Provide the [x, y] coordinate of the cell's center where the given text is located.  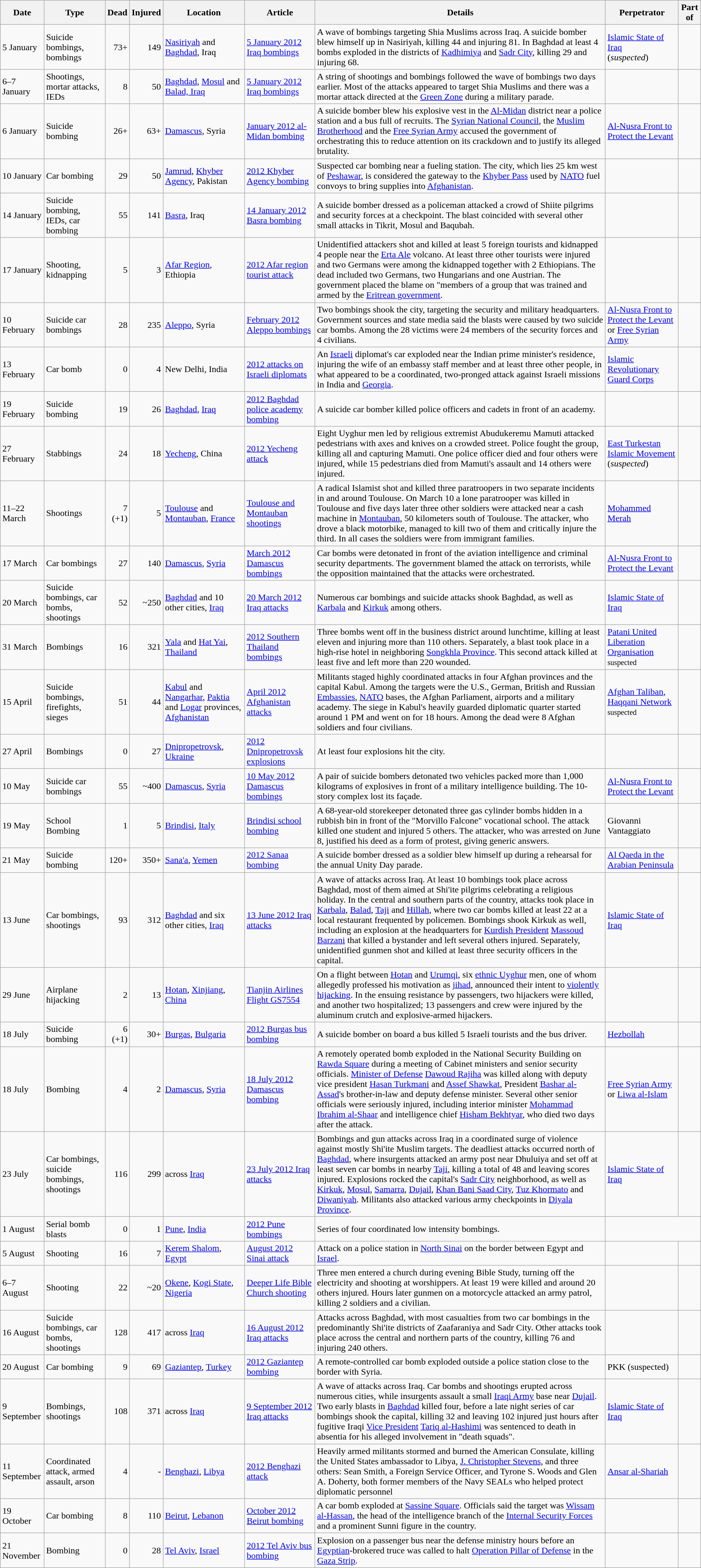
21 November [22, 1550]
2012 attacks on Israeli diplomats [280, 369]
Basra, Iraq [204, 215]
Islamic State of Iraq(suspected) [642, 47]
Nasiriyah and Baghdad, Iraq [204, 47]
9 September 2012 Iraq attacks [280, 1412]
Tianjin Airlines Flight GS7554 [280, 995]
Okene, Kogi State, Nigeria [204, 1287]
321 [146, 647]
6–7 August [22, 1287]
371 [146, 1412]
2012 Yecheng attack [280, 453]
116 [118, 1174]
New Delhi, India [204, 369]
299 [146, 1174]
Car bomb [75, 369]
44 [146, 702]
350+ [146, 860]
Location [204, 13]
January 2012 al-Midan bombing [280, 131]
17 March [22, 563]
Type [75, 13]
A suicide bomber on board a bus killed 5 Israeli tourists and the bus driver. [460, 1034]
24 [118, 453]
19 [118, 409]
10 May 2012 Damascus bombings [280, 786]
11–22 March [22, 513]
10 February [22, 324]
2012 Sanaa bombing [280, 860]
18 July 2012 Damascus bombing [280, 1089]
Aleppo, Syria [204, 324]
3 [146, 270]
17 January [22, 270]
Yala and Hat Yai, Thailand [204, 647]
Attack on a police station in North Sinai on the border between Egypt and Israel. [460, 1253]
10 May [22, 786]
Sana'a, Yemen [204, 860]
- [146, 1471]
19 February [22, 409]
Coordinated attack, armed assault, arson [75, 1471]
Deeper Life Bible Church shooting [280, 1287]
6 January [22, 131]
Beirut, Lebanon [204, 1516]
2012 Burgas bus bombing [280, 1034]
26+ [118, 131]
~20 [146, 1287]
Baghdad, Mosul and Balad, Iraq [204, 87]
19 May [22, 826]
22 [118, 1287]
29 [118, 176]
30+ [146, 1034]
312 [146, 920]
10 January [22, 176]
Series of four coordinated low intensity bombings. [460, 1229]
2012 Benghazi attack [280, 1471]
9 September [22, 1412]
52 [118, 602]
Shootings, mortar attacks, IEDs [75, 87]
Brindisi, Italy [204, 826]
Suicide bombings, firefights, sieges [75, 702]
A suicide car bomber killed police officers and cadets in front of an academy. [460, 409]
Benghazi, Libya [204, 1471]
7 (+1) [118, 513]
Al Qaeda in the Arabian Peninsula [642, 860]
6 (+1) [118, 1034]
27 April [22, 752]
Car bombings [75, 563]
2012 Baghdad police academy bombing [280, 409]
1 August [22, 1229]
108 [118, 1412]
73+ [118, 47]
13 February [22, 369]
School Bombing [75, 826]
Date [22, 13]
Burgas, Bulgaria [204, 1034]
Tel Aviv, Israel [204, 1550]
140 [146, 563]
Jamrud, Khyber Agency, Pakistan [204, 176]
Pune, India [204, 1229]
11 September [22, 1471]
149 [146, 47]
Perpetrator [642, 13]
20 March 2012 Iraq attacks [280, 602]
16 August 2012 Iraq attacks [280, 1332]
Dnipropetrovsk, Ukraine [204, 752]
2012 Tel Aviv bus bombing [280, 1550]
2012 Southern Thailand bombings [280, 647]
63+ [146, 131]
51 [118, 702]
Baghdad and 10 other cities, Iraq [204, 602]
A remote-controlled car bomb exploded outside a police station close to the border with Syria. [460, 1367]
Suicide bombings, bombings [75, 47]
18 [146, 453]
Islamic Revolutionary Guard Corps [642, 369]
Suicide bombing, IEDs, car bombing [75, 215]
2012 Dnipropetrovsk explosions [280, 752]
31 March [22, 647]
Kabul and Nangarhar, Paktia and Logar provinces, Afghanistan [204, 702]
October 2012 Beirut bombing [280, 1516]
15 April [22, 702]
Giovanni Vantaggiato [642, 826]
Patani United Liberation Organisation suspected [642, 647]
~250 [146, 602]
PKK (suspected) [642, 1367]
Airplane hijacking [75, 995]
Hezbollah [642, 1034]
141 [146, 215]
20 August [22, 1367]
Toulouse and Montauban, France [204, 513]
19 October [22, 1516]
Stabbings [75, 453]
2012 Khyber Agency bombing [280, 176]
417 [146, 1332]
East Turkestan Islamic Movement (suspected) [642, 453]
2012 Gaziantep bombing [280, 1367]
Part of [690, 13]
14 January 2012 Basra bombing [280, 215]
Hotan, Xinjiang, China [204, 995]
Afar Region, Ethiopia [204, 270]
9 [118, 1367]
Serial bomb blasts [75, 1229]
21 May [22, 860]
5 January [22, 47]
Toulouse and Montauban shootings [280, 513]
13 June [22, 920]
Car bombings, shootings [75, 920]
Yecheng, China [204, 453]
Shooting, kidnapping [75, 270]
13 [146, 995]
Baghdad and six other cities, Iraq [204, 920]
Brindisi school bombing [280, 826]
120+ [118, 860]
14 January [22, 215]
August 2012 Sinai attack [280, 1253]
23 July [22, 1174]
2012 Pune bombings [280, 1229]
Article [280, 13]
5 August [22, 1253]
February 2012 Aleppo bombings [280, 324]
110 [146, 1516]
Baghdad, Iraq [204, 409]
29 June [22, 995]
Free Syrian Army or Liwa al-Islam [642, 1089]
Car bombings, suicide bombings, shootings [75, 1174]
Details [460, 13]
Kerem Shalom, Egypt [204, 1253]
April 2012 Afghanistan attacks [280, 702]
At least four explosions hit the city. [460, 752]
2012 Afar region tourist attack [280, 270]
Dead [118, 13]
27 February [22, 453]
235 [146, 324]
20 March [22, 602]
Injured [146, 13]
Ansar al-Shariah [642, 1471]
7 [146, 1253]
Gaziantep, Turkey [204, 1367]
Al-Nusra Front to Protect the Levant or Free Syrian Army [642, 324]
Afghan Taliban, Haqqani Network suspected [642, 702]
26 [146, 409]
Bombings, shootings [75, 1412]
23 July 2012 Iraq attacks [280, 1174]
Numerous car bombings and suicide attacks shook Baghdad, as well as Karbala and Kirkuk among others. [460, 602]
6–7 January [22, 87]
Shootings [75, 513]
Mohammed Merah [642, 513]
~400 [146, 786]
A suicide bomber dressed as a soldier blew himself up during a rehearsal for the annual Unity Day parade. [460, 860]
93 [118, 920]
16 August [22, 1332]
128 [118, 1332]
13 June 2012 Iraq attacks [280, 920]
March 2012 Damascus bombings [280, 563]
69 [146, 1367]
